Pinpoint the cell where the given text exists, returning its [x, y] midpoint coordinate. 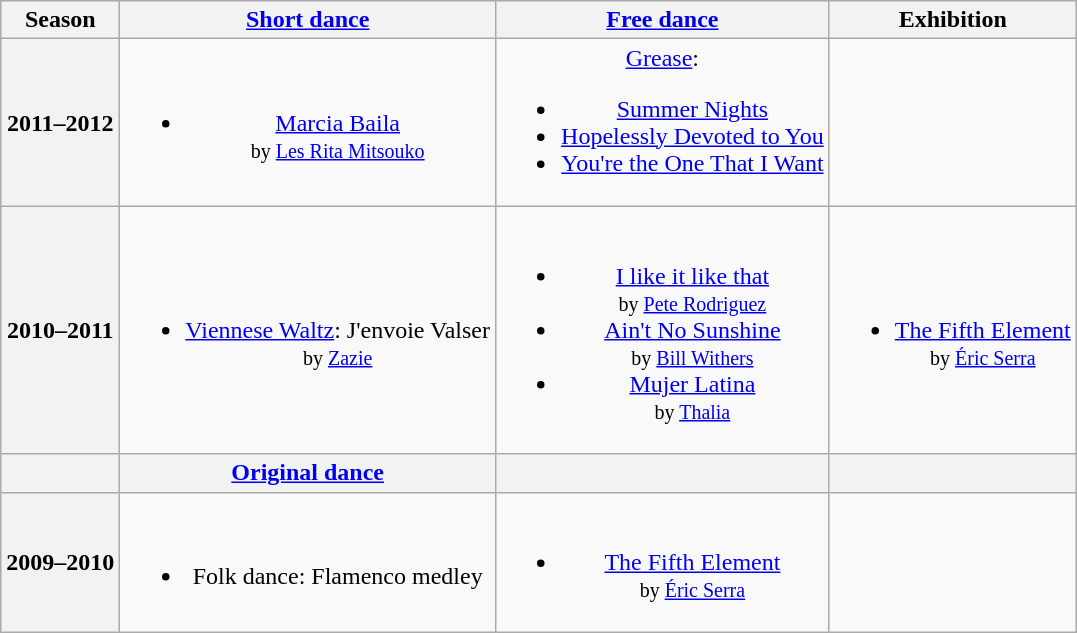
2011–2012 [60, 122]
Free dance [663, 20]
Folk dance: Flamenco medley [308, 562]
2009–2010 [60, 562]
I like it like that by Pete Rodriguez Ain't No Sunshine by Bill Withers Mujer Latina by Thalia [663, 330]
Short dance [308, 20]
Grease:Summer NightsHopelessly Devoted to YouYou're the One That I Want [663, 122]
Original dance [308, 473]
Marcia Baila by Les Rita Mitsouko [308, 122]
2010–2011 [60, 330]
Viennese Waltz: J'envoie Valser by Zazie [308, 330]
Exhibition [952, 20]
Season [60, 20]
